Capture the cell that displays the provided text and extract its [x, y] central coordinate. 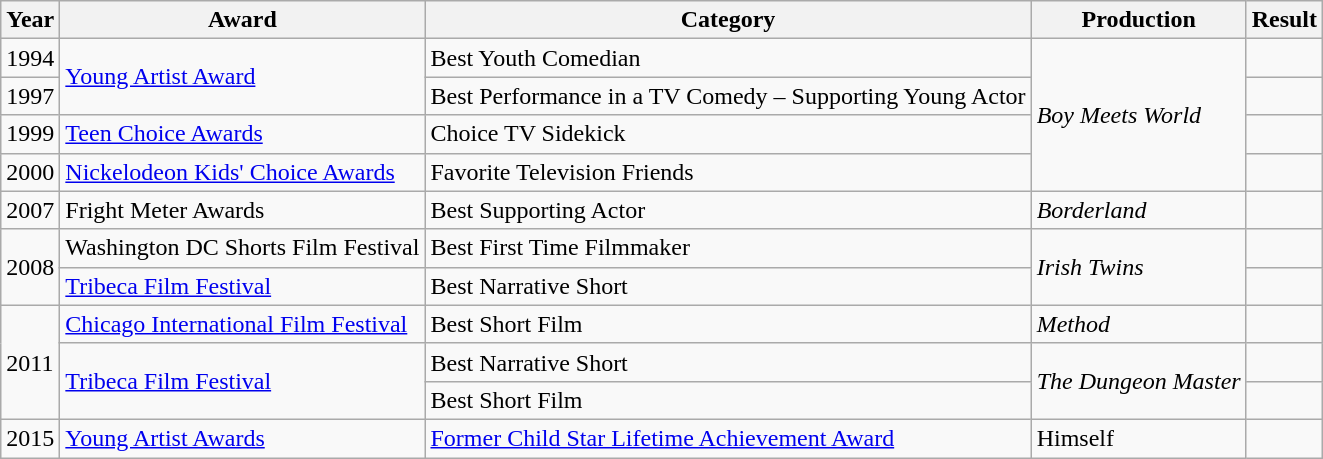
Irish Twins [1138, 267]
1994 [30, 58]
Borderland [1138, 210]
2008 [30, 267]
Himself [1138, 438]
Year [30, 20]
Former Child Star Lifetime Achievement Award [728, 438]
Boy Meets World [1138, 115]
Nickelodeon Kids' Choice Awards [242, 172]
Best Performance in a TV Comedy – Supporting Young Actor [728, 96]
Choice TV Sidekick [728, 134]
Production [1138, 20]
Washington DC Shorts Film Festival [242, 248]
Best First Time Filmmaker [728, 248]
Young Artist Award [242, 77]
1997 [30, 96]
Result [1284, 20]
Young Artist Awards [242, 438]
Award [242, 20]
2007 [30, 210]
Favorite Television Friends [728, 172]
1999 [30, 134]
2011 [30, 362]
The Dungeon Master [1138, 381]
Chicago International Film Festival [242, 324]
Teen Choice Awards [242, 134]
Best Youth Comedian [728, 58]
Best Supporting Actor [728, 210]
Category [728, 20]
2000 [30, 172]
2015 [30, 438]
Method [1138, 324]
Fright Meter Awards [242, 210]
